Identify which cell holds the provided text, then report its (X, Y) central coordinate. 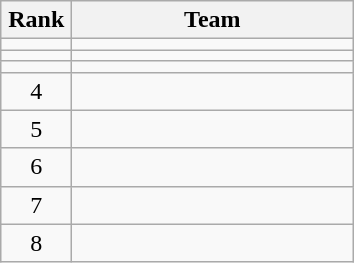
4 (36, 91)
6 (36, 167)
Rank (36, 20)
Team (212, 20)
5 (36, 129)
8 (36, 243)
7 (36, 205)
